For the text-containing cell, return its midpoint in (X, Y) coordinate format. 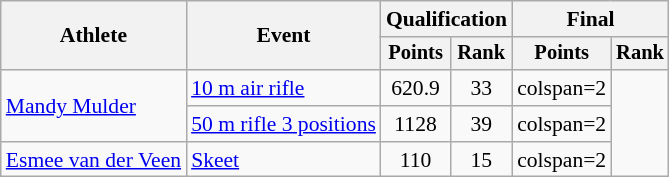
10 m air rifle (284, 88)
620.9 (416, 88)
50 m rifle 3 positions (284, 124)
33 (481, 88)
Final (590, 19)
1128 (416, 124)
Event (284, 36)
Athlete (94, 36)
Qualification (446, 19)
Mandy Mulder (94, 106)
39 (481, 124)
